Pinpoint the cell where the given text exists, returning its [X, Y] midpoint coordinate. 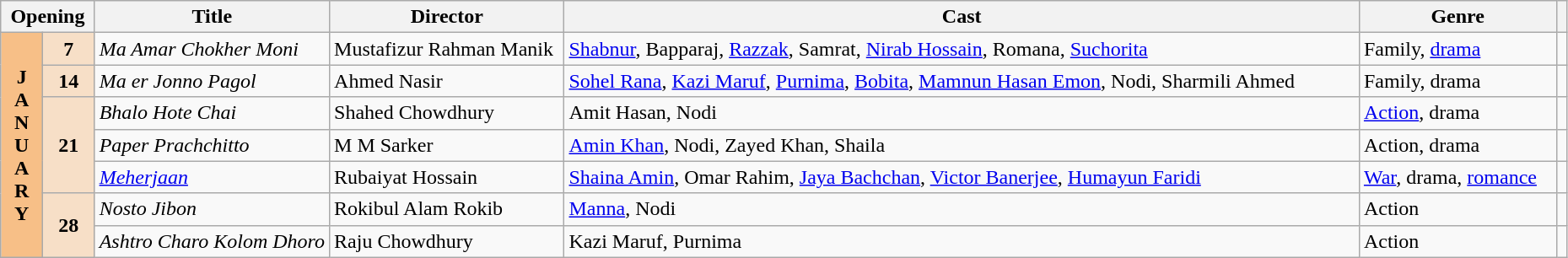
Opening [47, 17]
Title [212, 17]
Shaina Amin, Omar Rahim, Jaya Bachchan, Victor Banerjee, Humayun Faridi [962, 177]
Rokibul Alam Rokib [447, 209]
Shabnur, Bapparaj, Razzak, Samrat, Nirab Hossain, Romana, Suchorita [962, 49]
Cast [962, 17]
28 [69, 225]
Rubaiyat Hossain [447, 177]
Director [447, 17]
Bhalo Hote Chai [212, 113]
Paper Prachchitto [212, 145]
14 [69, 81]
Ahmed Nasir [447, 81]
JANUARY [22, 145]
Nosto Jibon [212, 209]
Sohel Rana, Kazi Maruf, Purnima, Bobita, Mamnun Hasan Emon, Nodi, Sharmili Ahmed [962, 81]
Meherjaan [212, 177]
Ashtro Charo Kolom Dhoro [212, 241]
Ma er Jonno Pagol [212, 81]
Kazi Maruf, Purnima [962, 241]
Shahed Chowdhury [447, 113]
Amin Khan, Nodi, Zayed Khan, Shaila [962, 145]
Raju Chowdhury [447, 241]
Amit Hasan, Nodi [962, 113]
Ma Amar Chokher Moni [212, 49]
Manna, Nodi [962, 209]
War, drama, romance [1458, 177]
Mustafizur Rahman Manik [447, 49]
21 [69, 145]
Genre [1458, 17]
M M Sarker [447, 145]
7 [69, 49]
